For the text-containing cell, return its midpoint in [x, y] coordinate format. 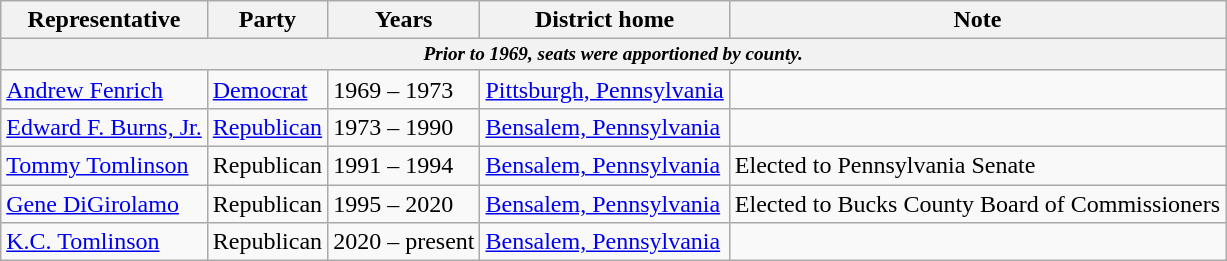
Party [267, 20]
Edward F. Burns, Jr. [104, 128]
1969 – 1973 [404, 89]
Gene DiGirolamo [104, 204]
Pittsburgh, Pennsylvania [604, 89]
Elected to Bucks County Board of Commissioners [977, 204]
Elected to Pennsylvania Senate [977, 166]
Prior to 1969, seats were apportioned by county. [614, 55]
2020 – present [404, 242]
Note [977, 20]
Democrat [267, 89]
Years [404, 20]
K.C. Tomlinson [104, 242]
1995 – 2020 [404, 204]
Representative [104, 20]
District home [604, 20]
Tommy Tomlinson [104, 166]
Andrew Fenrich [104, 89]
1991 – 1994 [404, 166]
1973 – 1990 [404, 128]
